Return (X, Y) of the center of cell containing provided text 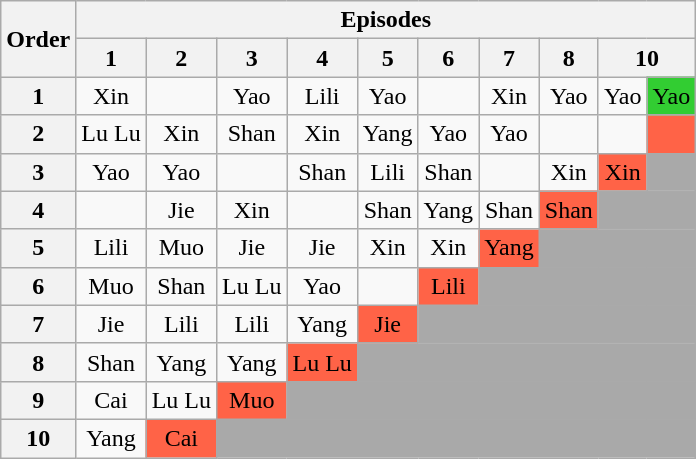
Episodes (386, 20)
Order (38, 39)
9 (38, 400)
